Search for the cell housing the specified text and yield its [X, Y] center coordinate. 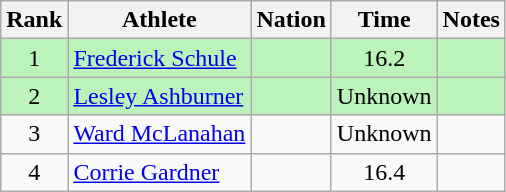
Time [384, 20]
4 [34, 172]
16.2 [384, 58]
2 [34, 96]
Rank [34, 20]
Athlete [160, 20]
16.4 [384, 172]
Notes [471, 20]
3 [34, 134]
Lesley Ashburner [160, 96]
Frederick Schule [160, 58]
Nation [291, 20]
1 [34, 58]
Corrie Gardner [160, 172]
Ward McLanahan [160, 134]
